Search for the cell housing the specified text and yield its (X, Y) center coordinate. 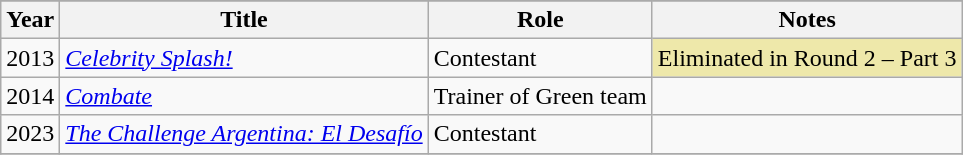
Combate (244, 96)
The Challenge Argentina: El Desafío (244, 134)
Title (244, 20)
Trainer of Green team (540, 96)
Year (30, 20)
2023 (30, 134)
Eliminated in Round 2 – Part 3 (807, 58)
Notes (807, 20)
2013 (30, 58)
Celebrity Splash! (244, 58)
Role (540, 20)
2014 (30, 96)
